Detect which cell encompasses the target text, then output its [x, y] center coordinate. 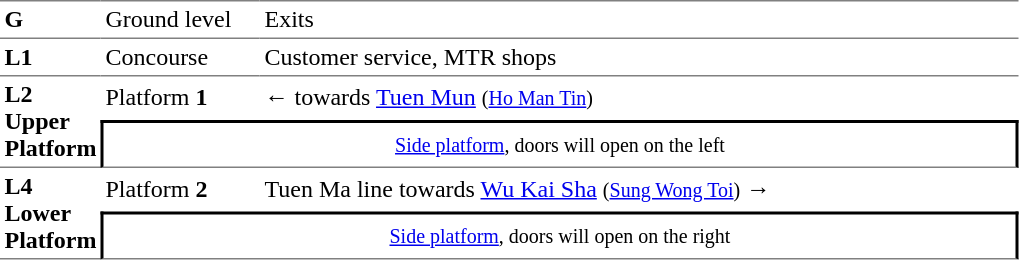
Customer service, MTR shops [640, 58]
Side platform, doors will open on the left [560, 144]
Tuen Ma line towards Wu Kai Sha (Sung Wong Toi) → [640, 190]
L4Lower Platform [50, 214]
← towards Tuen Mun (Ho Man Tin) [640, 98]
Platform 1 [180, 98]
Side platform, doors will open on the right [560, 235]
Ground level [180, 20]
L1 [50, 58]
G [50, 20]
Concourse [180, 58]
Exits [640, 20]
Platform 2 [180, 190]
L2Upper Platform [50, 122]
